Provide the [x, y] coordinate of the cell's center where the given text is located.  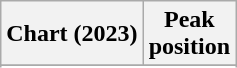
Chart (2023) [72, 34]
Peakposition [189, 34]
